Output the [x, y] coordinate of the center of the cell containing the given text.  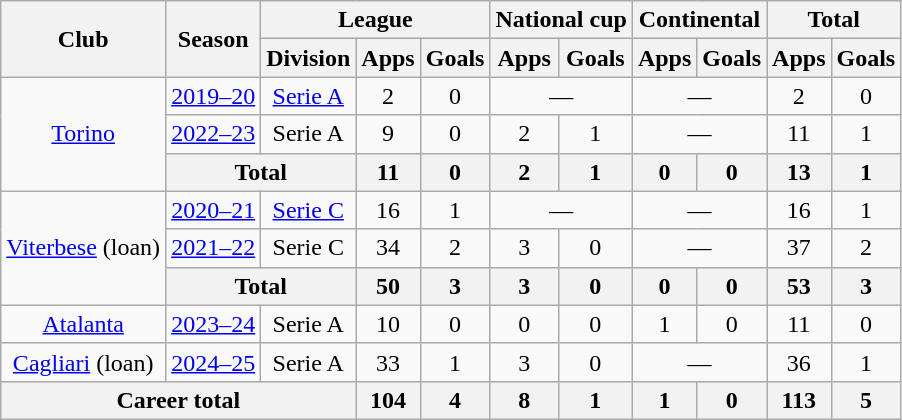
2020–21 [214, 210]
33 [388, 362]
53 [799, 286]
Season [214, 39]
2022–23 [214, 134]
2023–24 [214, 324]
Torino [84, 134]
9 [388, 134]
Career total [178, 400]
2021–22 [214, 248]
National cup [561, 20]
8 [524, 400]
37 [799, 248]
5 [866, 400]
104 [388, 400]
Atalanta [84, 324]
2019–20 [214, 96]
4 [455, 400]
113 [799, 400]
Viterbese (loan) [84, 248]
Division [308, 58]
10 [388, 324]
Club [84, 39]
Cagliari (loan) [84, 362]
36 [799, 362]
2024–25 [214, 362]
League [376, 20]
34 [388, 248]
13 [799, 172]
Continental [699, 20]
50 [388, 286]
